Search for the cell housing the specified text and yield its (X, Y) center coordinate. 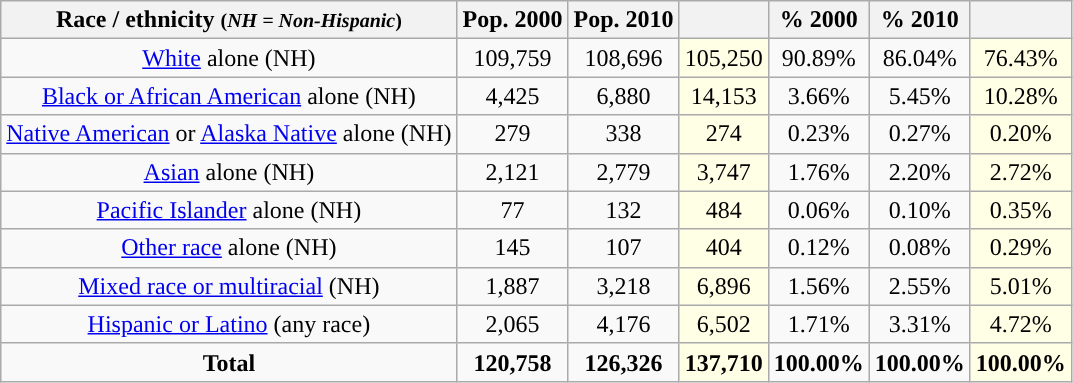
0.12% (818, 248)
90.89% (818, 58)
Other race alone (NH) (229, 248)
120,758 (512, 362)
0.08% (920, 248)
338 (624, 134)
Native American or Alaska Native alone (NH) (229, 134)
3.66% (818, 96)
0.06% (818, 210)
0.35% (1020, 210)
1,887 (512, 286)
6,896 (724, 286)
Total (229, 362)
1.71% (818, 324)
5.45% (920, 96)
2,779 (624, 172)
2.55% (920, 286)
Black or African American alone (NH) (229, 96)
484 (724, 210)
Race / ethnicity (NH = Non-Hispanic) (229, 20)
0.27% (920, 134)
105,250 (724, 58)
Pacific Islander alone (NH) (229, 210)
145 (512, 248)
% 2010 (920, 20)
4.72% (1020, 324)
2.72% (1020, 172)
% 2000 (818, 20)
Hispanic or Latino (any race) (229, 324)
109,759 (512, 58)
3,747 (724, 172)
4,176 (624, 324)
2,121 (512, 172)
White alone (NH) (229, 58)
0.29% (1020, 248)
Pop. 2010 (624, 20)
2,065 (512, 324)
77 (512, 210)
0.10% (920, 210)
Mixed race or multiracial (NH) (229, 286)
5.01% (1020, 286)
3,218 (624, 286)
132 (624, 210)
76.43% (1020, 58)
2.20% (920, 172)
274 (724, 134)
0.23% (818, 134)
404 (724, 248)
6,502 (724, 324)
1.76% (818, 172)
4,425 (512, 96)
3.31% (920, 324)
137,710 (724, 362)
86.04% (920, 58)
6,880 (624, 96)
0.20% (1020, 134)
126,326 (624, 362)
14,153 (724, 96)
10.28% (1020, 96)
107 (624, 248)
Pop. 2000 (512, 20)
Asian alone (NH) (229, 172)
108,696 (624, 58)
1.56% (818, 286)
279 (512, 134)
